Locate the cell with the specified text and output its (X, Y) center coordinate. 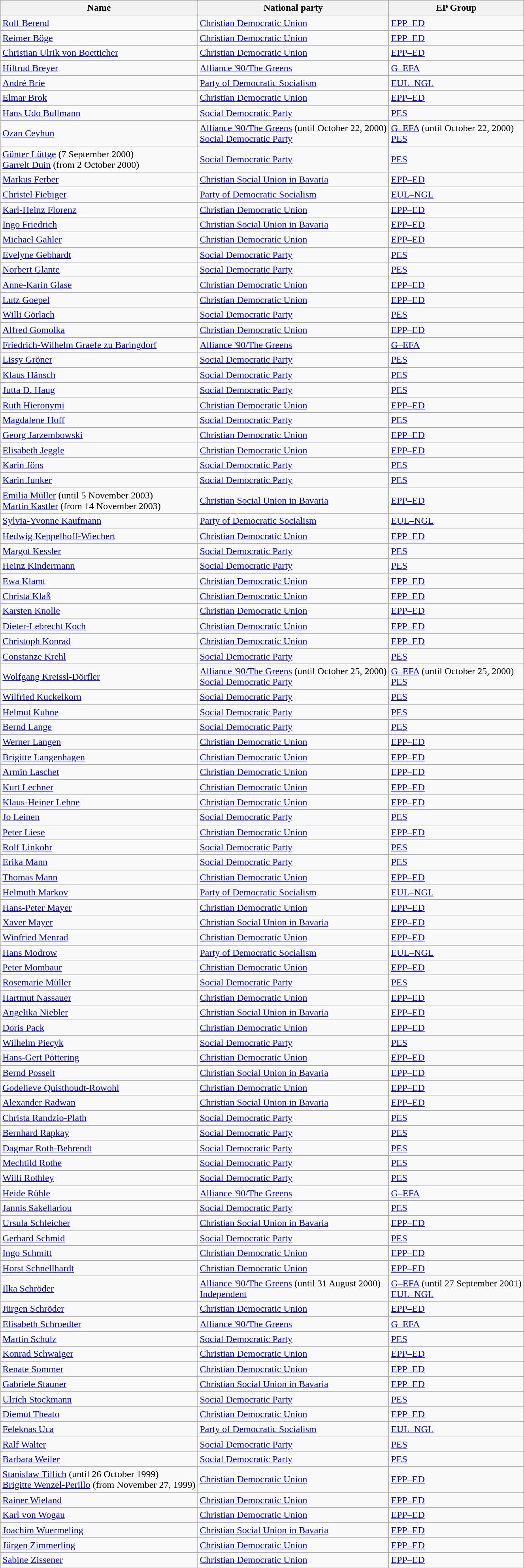
Magdalene Hoff (99, 420)
G–EFA (until 27 September 2001) EUL–NGL (456, 1288)
G–EFA (until October 22, 2000) PES (456, 133)
Martin Schulz (99, 1339)
Erika Mann (99, 862)
Karin Jöns (99, 465)
Bernd Lange (99, 727)
Georg Jarzembowski (99, 435)
EP Group (456, 8)
Norbert Glante (99, 270)
Kurt Lechner (99, 787)
Mechtild Rothe (99, 1163)
Jürgen Schröder (99, 1309)
Doris Pack (99, 1028)
Lutz Goepel (99, 300)
G–EFA (until October 25, 2000) PES (456, 676)
Rainer Wieland (99, 1500)
Constanze Krehl (99, 656)
Stanislaw Tillich (until 26 October 1999)Brigitte Wenzel-Perillo (from November 27, 1999) (99, 1480)
Joachim Wuermeling (99, 1530)
Ulrich Stockmann (99, 1399)
Hedwig Keppelhoff-Wiechert (99, 536)
Markus Ferber (99, 179)
Ilka Schröder (99, 1288)
Elmar Brok (99, 98)
Jo Leinen (99, 817)
Hiltrud Breyer (99, 68)
Heinz Kindermann (99, 566)
Wolfgang Kreissl-Dörfler (99, 676)
Alliance '90/The Greens (until October 25, 2000) Social Democratic Party (293, 676)
Karl von Wogau (99, 1515)
Hans-Gert Pöttering (99, 1058)
Rolf Linkohr (99, 847)
Ursula Schleicher (99, 1223)
Dieter-Lebrecht Koch (99, 626)
Dagmar Roth-Behrendt (99, 1148)
Karl-Heinz Florenz (99, 210)
Bernhard Rapkay (99, 1133)
Jürgen Zimmerling (99, 1545)
Heide Rühle (99, 1193)
Diemut Theato (99, 1414)
Godelieve Quisthoudt-Rowohl (99, 1088)
Christa Klaß (99, 596)
Sabine Zissener (99, 1560)
Hans-Peter Mayer (99, 907)
Xaver Mayer (99, 922)
Ingo Friedrich (99, 225)
National party (293, 8)
Klaus-Heiner Lehne (99, 802)
Jutta D. Haug (99, 390)
Ingo Schmitt (99, 1253)
Elisabeth Jeggle (99, 450)
Konrad Schwaiger (99, 1354)
Angelika Niebler (99, 1013)
Willi Rothley (99, 1178)
Emilia Müller (until 5 November 2003)Martin Kastler (from 14 November 2003) (99, 501)
Ralf Walter (99, 1444)
Ozan Ceyhun (99, 133)
Ewa Klamt (99, 581)
Bernd Posselt (99, 1073)
Karin Junker (99, 480)
Lissy Gröner (99, 360)
Alfred Gomolka (99, 330)
Alliance '90/The Greens (until 31 August 2000) Independent (293, 1288)
Wilfried Kuckelkorn (99, 697)
Wilhelm Piecyk (99, 1043)
Horst Schnellhardt (99, 1268)
Name (99, 8)
Armin Laschet (99, 772)
Gabriele Stauner (99, 1384)
Christel Fiebiger (99, 194)
Christa Randzio-Plath (99, 1118)
Helmuth Markov (99, 892)
Christoph Konrad (99, 641)
Willi Görlach (99, 315)
Elisabeth Schroedter (99, 1324)
Michael Gahler (99, 240)
Barbara Weiler (99, 1459)
Friedrich-Wilhelm Graefe zu Baringdorf (99, 345)
Hans Modrow (99, 952)
Christian Ulrik von Boetticher (99, 53)
Karsten Knolle (99, 611)
André Brie (99, 83)
Margot Kessler (99, 551)
Helmut Kuhne (99, 712)
Alexander Radwan (99, 1103)
Thomas Mann (99, 877)
Winfried Menrad (99, 937)
Renate Sommer (99, 1369)
Evelyne Gebhardt (99, 255)
Rolf Berend (99, 23)
Rosemarie Müller (99, 983)
Ruth Hieronymi (99, 405)
Peter Mombaur (99, 968)
Brigitte Langenhagen (99, 757)
Peter Liese (99, 832)
Werner Langen (99, 742)
Günter Lüttge (7 September 2000)Garrelt Duin (from 2 October 2000) (99, 159)
Klaus Hänsch (99, 375)
Gerhard Schmid (99, 1238)
Jannis Sakellariou (99, 1208)
Hans Udo Bullmann (99, 113)
Alliance '90/The Greens (until October 22, 2000) Social Democratic Party (293, 133)
Feleknas Uca (99, 1429)
Sylvia-Yvonne Kaufmann (99, 521)
Reimer Böge (99, 38)
Anne-Karin Glase (99, 285)
Hartmut Nassauer (99, 998)
